Scan for the cell matching the given text and deliver its [x, y] coordinate at center. 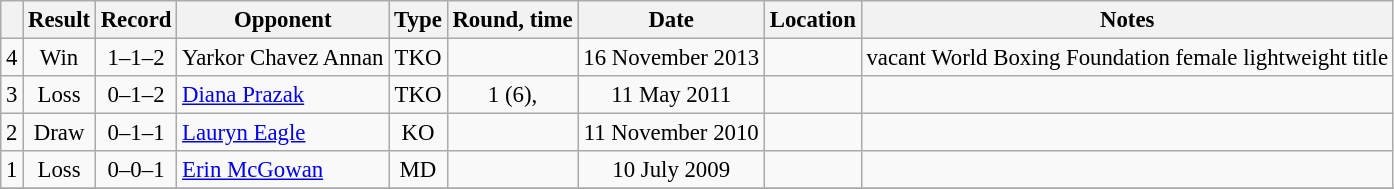
Date [671, 20]
1 (6), [512, 95]
1 [12, 170]
Win [60, 58]
KO [418, 133]
10 July 2009 [671, 170]
Opponent [283, 20]
Erin McGowan [283, 170]
Type [418, 20]
11 May 2011 [671, 95]
vacant World Boxing Foundation female lightweight title [1127, 58]
4 [12, 58]
Draw [60, 133]
Round, time [512, 20]
3 [12, 95]
Result [60, 20]
Yarkor Chavez Annan [283, 58]
0–1–1 [136, 133]
Record [136, 20]
11 November 2010 [671, 133]
2 [12, 133]
0–1–2 [136, 95]
Location [812, 20]
Notes [1127, 20]
0–0–1 [136, 170]
Lauryn Eagle [283, 133]
Diana Prazak [283, 95]
MD [418, 170]
1–1–2 [136, 58]
16 November 2013 [671, 58]
